For the text-containing cell, return its midpoint in (x, y) coordinate format. 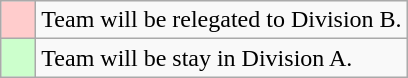
Team will be relegated to Division B. (222, 20)
Team will be stay in Division A. (222, 58)
